Search for the cell housing the specified text and yield its (X, Y) center coordinate. 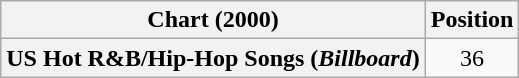
36 (472, 58)
Chart (2000) (213, 20)
Position (472, 20)
US Hot R&B/Hip-Hop Songs (Billboard) (213, 58)
